Detect which cell encompasses the target text, then output its [x, y] center coordinate. 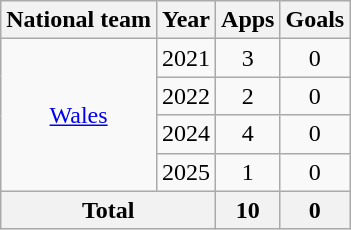
Wales [79, 115]
2025 [186, 172]
10 [248, 210]
Total [108, 210]
2 [248, 96]
2022 [186, 96]
1 [248, 172]
Year [186, 20]
2021 [186, 58]
3 [248, 58]
2024 [186, 134]
National team [79, 20]
Apps [248, 20]
Goals [315, 20]
4 [248, 134]
